Return the (x, y) coordinate for the center point of the cell that contains the specified text.  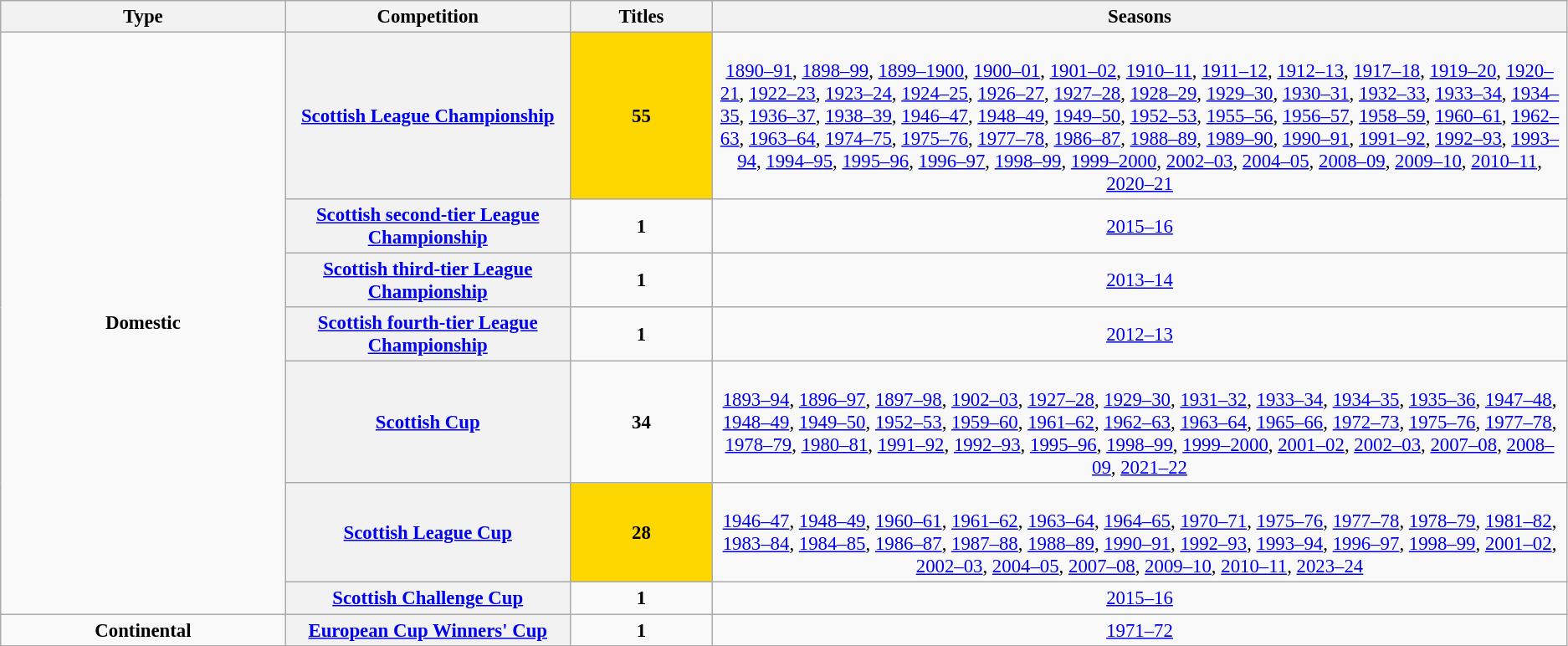
European Cup Winners' Cup (428, 630)
Scottish second-tier League Championship (428, 226)
Scottish League Championship (428, 116)
2012–13 (1140, 335)
Seasons (1140, 17)
Scottish Cup (428, 423)
55 (641, 116)
34 (641, 423)
Scottish third-tier League Championship (428, 281)
Scottish Challenge Cup (428, 598)
Continental (143, 630)
Scottish League Cup (428, 534)
28 (641, 534)
Type (143, 17)
Scottish fourth-tier League Championship (428, 335)
Titles (641, 17)
2013–14 (1140, 281)
Competition (428, 17)
Domestic (143, 323)
1971–72 (1140, 630)
